For the text-containing cell, return its midpoint in [x, y] coordinate format. 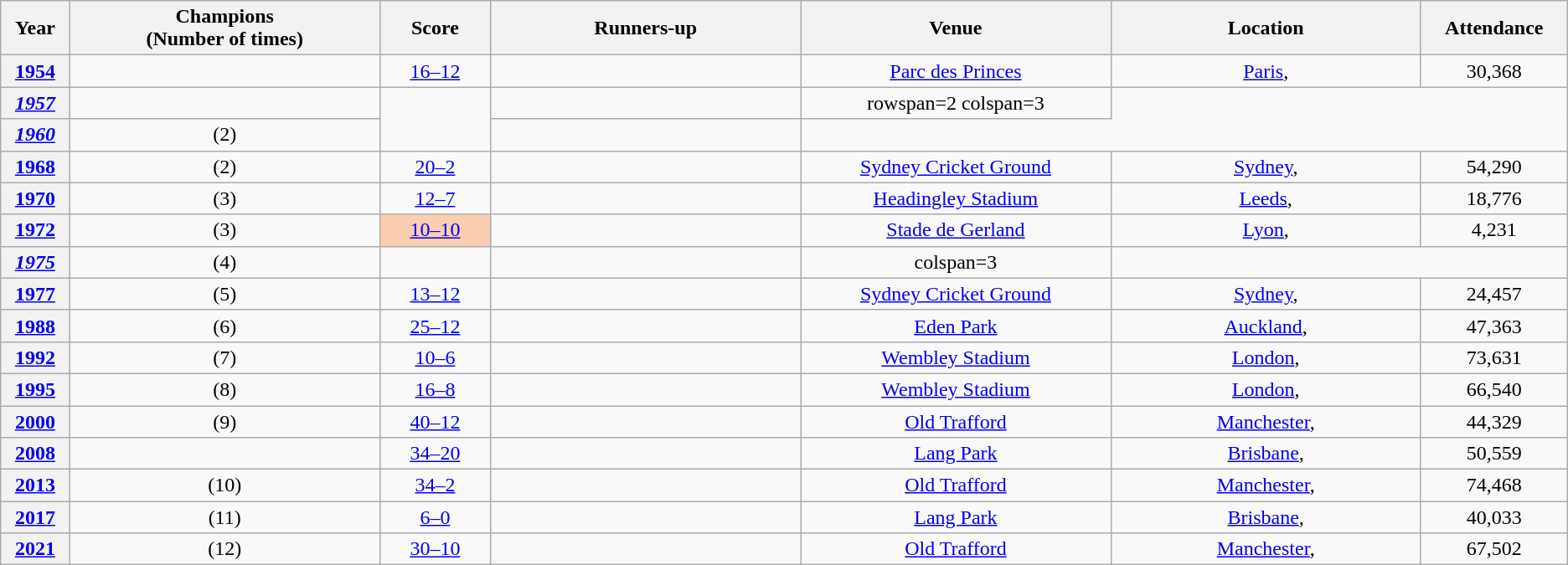
Champions(Number of times) [224, 28]
24,457 [1494, 294]
20–2 [435, 167]
(5) [224, 294]
1960 [35, 135]
Eden Park [956, 326]
(11) [224, 517]
47,363 [1494, 326]
1992 [35, 357]
66,540 [1494, 389]
(12) [224, 549]
(4) [224, 262]
4,231 [1494, 230]
1975 [35, 262]
40–12 [435, 421]
(10) [224, 485]
16–8 [435, 389]
1970 [35, 198]
Venue [956, 28]
1968 [35, 167]
50,559 [1494, 454]
colspan=3 [956, 262]
1977 [35, 294]
Location [1266, 28]
Score [435, 28]
2021 [35, 549]
74,468 [1494, 485]
2013 [35, 485]
Runners-up [646, 28]
54,290 [1494, 167]
(8) [224, 389]
30,368 [1494, 71]
18,776 [1494, 198]
Lyon, [1266, 230]
Headingley Stadium [956, 198]
1995 [35, 389]
2017 [35, 517]
67,502 [1494, 549]
(7) [224, 357]
34–20 [435, 454]
10–6 [435, 357]
2008 [35, 454]
Auckland, [1266, 326]
10–10 [435, 230]
Year [35, 28]
Parc des Princes [956, 71]
13–12 [435, 294]
(9) [224, 421]
2000 [35, 421]
1972 [35, 230]
40,033 [1494, 517]
(6) [224, 326]
12–7 [435, 198]
Stade de Gerland [956, 230]
25–12 [435, 326]
44,329 [1494, 421]
Leeds, [1266, 198]
1954 [35, 71]
16–12 [435, 71]
30–10 [435, 549]
73,631 [1494, 357]
rowspan=2 colspan=3 [956, 103]
Paris, [1266, 71]
Attendance [1494, 28]
1988 [35, 326]
34–2 [435, 485]
6–0 [435, 517]
1957 [35, 103]
